Search for the cell housing the specified text and yield its (x, y) center coordinate. 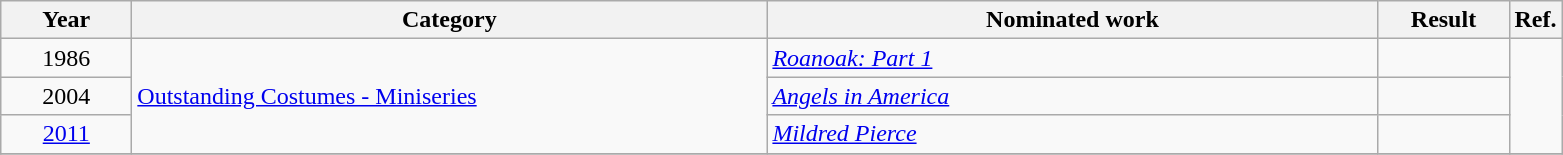
Ref. (1536, 20)
Angels in America (1072, 96)
2011 (66, 134)
Category (450, 20)
Outstanding Costumes - Miniseries (450, 96)
Year (66, 20)
2004 (66, 96)
1986 (66, 58)
Roanoak: Part 1 (1072, 58)
Result (1444, 20)
Nominated work (1072, 20)
Mildred Pierce (1072, 134)
